From the cell containing the given text, extract its center point as (X, Y) coordinate. 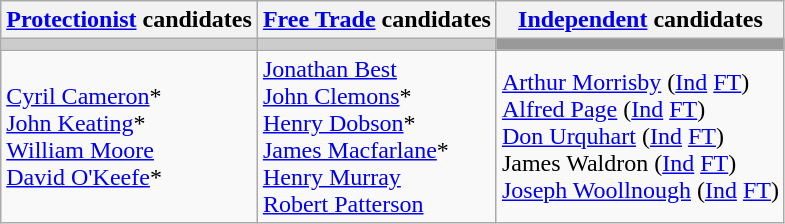
Jonathan BestJohn Clemons*Henry Dobson*James Macfarlane*Henry MurrayRobert Patterson (376, 136)
Independent candidates (640, 20)
Arthur Morrisby (Ind FT)Alfred Page (Ind FT)Don Urquhart (Ind FT)James Waldron (Ind FT)Joseph Woollnough (Ind FT) (640, 136)
Free Trade candidates (376, 20)
Protectionist candidates (130, 20)
Cyril Cameron*John Keating*William MooreDavid O'Keefe* (130, 136)
